Extract the [x, y] coordinate from the center of the cell holding the provided text.  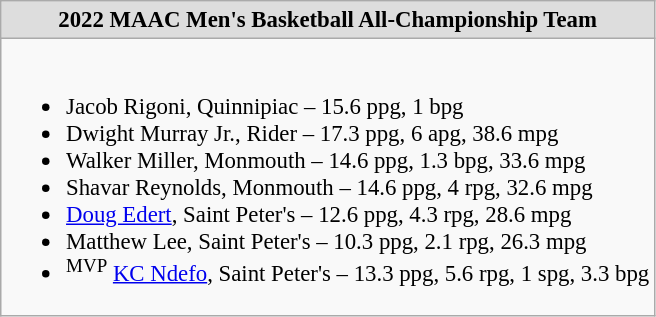
2022 MAAC Men's Basketball All-Championship Team [328, 20]
